Output the [x, y] coordinate of the center of the cell containing the given text.  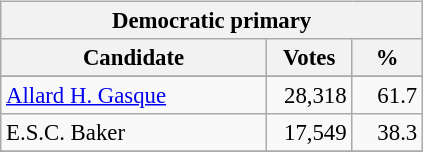
Democratic primary [212, 21]
Votes [309, 58]
38.3 [388, 133]
% [388, 58]
28,318 [309, 96]
61.7 [388, 96]
17,549 [309, 133]
E.S.C. Baker [134, 133]
Candidate [134, 58]
Allard H. Gasque [134, 96]
